Pinpoint the cell where the given text exists, returning its [x, y] midpoint coordinate. 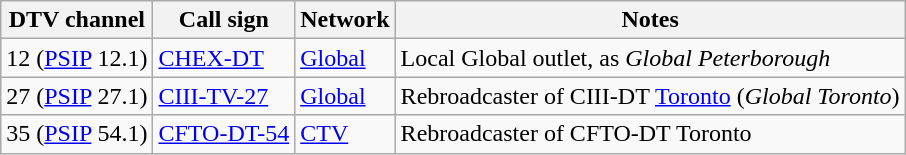
35 (PSIP 54.1) [77, 134]
Rebroadcaster of CIII-DT Toronto (Global Toronto) [650, 96]
CTV [345, 134]
27 (PSIP 27.1) [77, 96]
DTV channel [77, 20]
CFTO-DT-54 [224, 134]
CIII-TV-27 [224, 96]
Call sign [224, 20]
Network [345, 20]
CHEX-DT [224, 58]
12 (PSIP 12.1) [77, 58]
Local Global outlet, as Global Peterborough [650, 58]
Notes [650, 20]
Rebroadcaster of CFTO-DT Toronto [650, 134]
